Identify which cell holds the provided text, then report its [x, y] central coordinate. 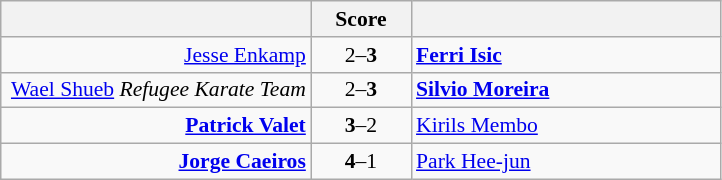
4–1 [361, 162]
Silvio Moreira [566, 90]
Wael Shueb Refugee Karate Team [156, 90]
Score [361, 19]
Jorge Caeiros [156, 162]
Park Hee-jun [566, 162]
Jesse Enkamp [156, 55]
Ferri Isic [566, 55]
Kirils Membo [566, 126]
3–2 [361, 126]
Patrick Valet [156, 126]
